Pinpoint the cell where the given text exists, returning its (X, Y) midpoint coordinate. 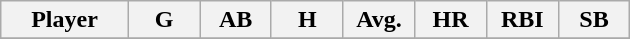
RBI (522, 20)
SB (594, 20)
AB (236, 20)
HR (451, 20)
H (307, 20)
Player (64, 20)
G (164, 20)
Avg. (379, 20)
